For the text-containing cell, return its midpoint in [x, y] coordinate format. 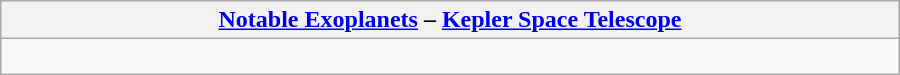
Notable Exoplanets – Kepler Space Telescope [450, 20]
